For the text-containing cell, return its midpoint in [x, y] coordinate format. 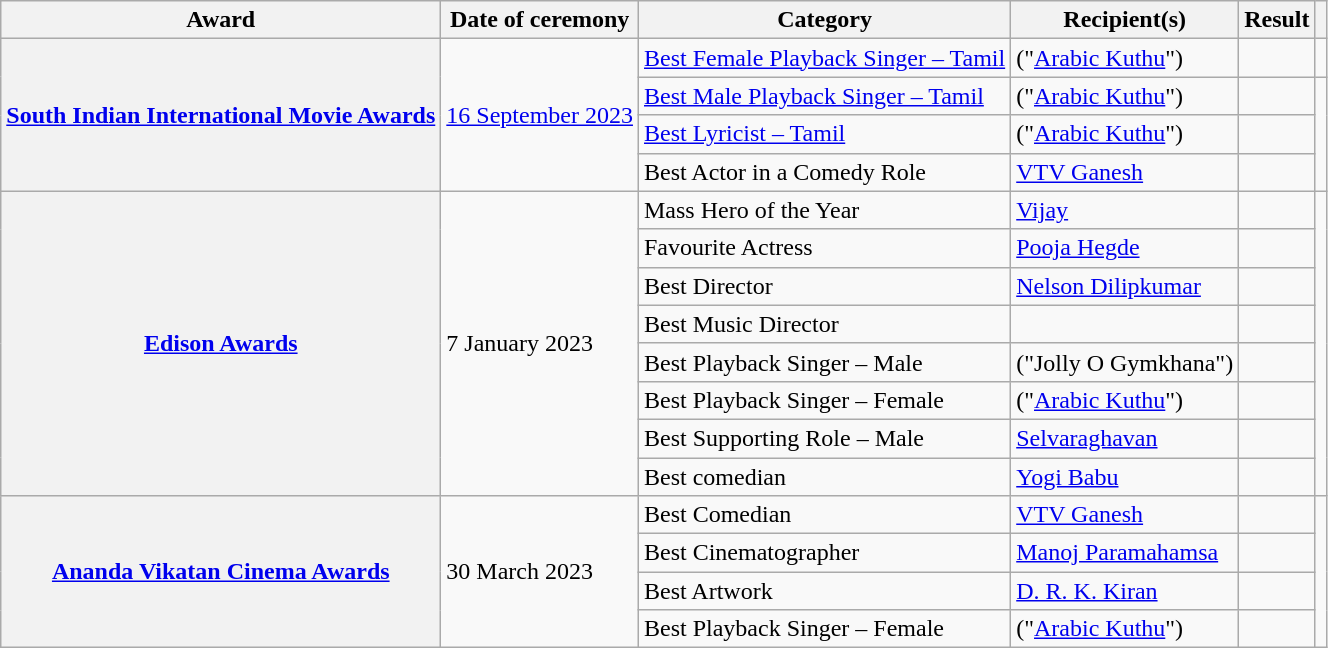
Recipient(s) [1125, 20]
Nelson Dilipkumar [1125, 286]
Best Lyricist – Tamil [824, 134]
30 March 2023 [540, 572]
Favourite Actress [824, 248]
Best Comedian [824, 515]
Yogi Babu [1125, 477]
Date of ceremony [540, 20]
Best Artwork [824, 591]
Category [824, 20]
Best Female Playback Singer – Tamil [824, 58]
Award [221, 20]
D. R. K. Kiran [1125, 591]
7 January 2023 [540, 343]
16 September 2023 [540, 115]
Best comedian [824, 477]
Pooja Hegde [1125, 248]
Best Actor in a Comedy Role [824, 172]
Mass Hero of the Year [824, 210]
Ananda Vikatan Cinema Awards [221, 572]
Result [1277, 20]
Edison Awards [221, 343]
Best Supporting Role – Male [824, 438]
("Jolly O Gymkhana") [1125, 362]
Selvaraghavan [1125, 438]
Best Music Director [824, 324]
South Indian International Movie Awards [221, 115]
Vijay [1125, 210]
Manoj Paramahamsa [1125, 553]
Best Cinematographer [824, 553]
Best Playback Singer – Male [824, 362]
Best Director [824, 286]
Best Male Playback Singer – Tamil [824, 96]
